Locate the cell with the specified text and output its [x, y] center coordinate. 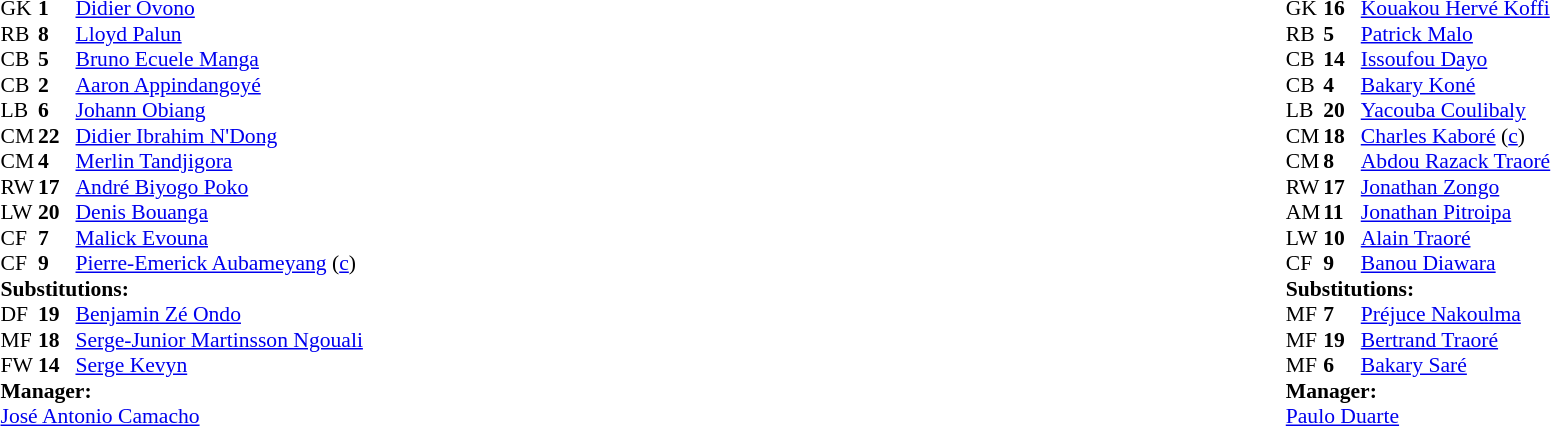
FW [19, 365]
Abdou Razack Traoré [1456, 161]
Serge Kevyn [220, 365]
Patrick Malo [1456, 34]
Yacouba Coulibaly [1456, 111]
Bruno Ecuele Manga [220, 59]
Malick Evouna [220, 238]
Jonathan Zongo [1456, 187]
Aaron Appindangoyé [220, 85]
DF [19, 315]
Bakary Saré [1456, 365]
Bertrand Traoré [1456, 340]
11 [1342, 213]
Alain Traoré [1456, 238]
Jonathan Pitroipa [1456, 213]
Préjuce Nakoulma [1456, 315]
10 [1342, 238]
Johann Obiang [220, 111]
AM [1305, 213]
Issoufou Dayo [1456, 59]
2 [57, 85]
Pierre-Emerick Aubameyang (c) [220, 263]
22 [57, 136]
Banou Diawara [1456, 263]
Serge-Junior Martinsson Ngouali [220, 340]
Lloyd Palun [220, 34]
Charles Kaboré (c) [1456, 136]
André Biyogo Poko [220, 187]
Merlin Tandjigora [220, 161]
Didier Ibrahim N'Dong [220, 136]
Denis Bouanga [220, 213]
Benjamin Zé Ondo [220, 315]
Bakary Koné [1456, 85]
